Output the (X, Y) coordinate of the center of the cell containing the given text.  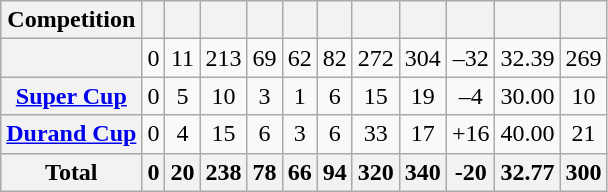
21 (584, 134)
Durand Cup (72, 134)
1 (300, 96)
269 (584, 58)
17 (422, 134)
32.39 (528, 58)
78 (264, 172)
-20 (470, 172)
69 (264, 58)
11 (182, 58)
19 (422, 96)
82 (334, 58)
33 (376, 134)
62 (300, 58)
30.00 (528, 96)
40.00 (528, 134)
5 (182, 96)
–4 (470, 96)
Total (72, 172)
20 (182, 172)
32.77 (528, 172)
Super Cup (72, 96)
340 (422, 172)
66 (300, 172)
300 (584, 172)
320 (376, 172)
272 (376, 58)
Competition (72, 20)
94 (334, 172)
4 (182, 134)
+16 (470, 134)
304 (422, 58)
–32 (470, 58)
213 (224, 58)
238 (224, 172)
